Find where the given text appears and provide that cell's center as (x, y) coordinate. 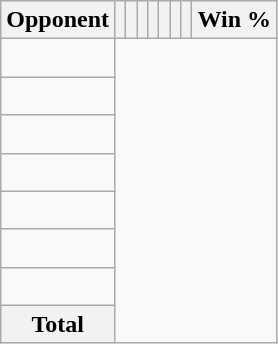
Win % (234, 20)
Total (58, 324)
Opponent (58, 20)
